Locate the cell with the specified text and output its [x, y] center coordinate. 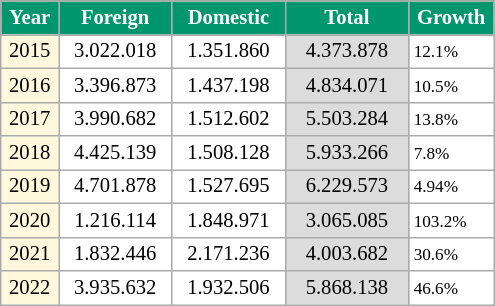
4.373.878 [347, 51]
2022 [30, 287]
Year [30, 17]
4.834.071 [347, 85]
Foreign [114, 17]
5.933.266 [347, 153]
5.503.284 [347, 119]
Total [347, 17]
3.065.085 [347, 220]
2015 [30, 51]
Domestic [228, 17]
1.351.860 [228, 51]
2020 [30, 220]
1.848.971 [228, 220]
46.6% [452, 287]
103.2% [452, 220]
4.003.682 [347, 254]
1.527.695 [228, 186]
3.022.018 [114, 51]
1.932.506 [228, 287]
3.935.632 [114, 287]
1.216.114 [114, 220]
2.171.236 [228, 254]
2016 [30, 85]
1.512.602 [228, 119]
6.229.573 [347, 186]
2017 [30, 119]
3.396.873 [114, 85]
4.94% [452, 186]
1.437.198 [228, 85]
10.5% [452, 85]
Growth [452, 17]
4.425.139 [114, 153]
3.990.682 [114, 119]
12.1% [452, 51]
1.508.128 [228, 153]
1.832.446 [114, 254]
5.868.138 [347, 287]
2018 [30, 153]
7.8% [452, 153]
4.701.878 [114, 186]
13.8% [452, 119]
2021 [30, 254]
30.6% [452, 254]
2019 [30, 186]
